Find where the given text appears and provide that cell's center as [X, Y] coordinate. 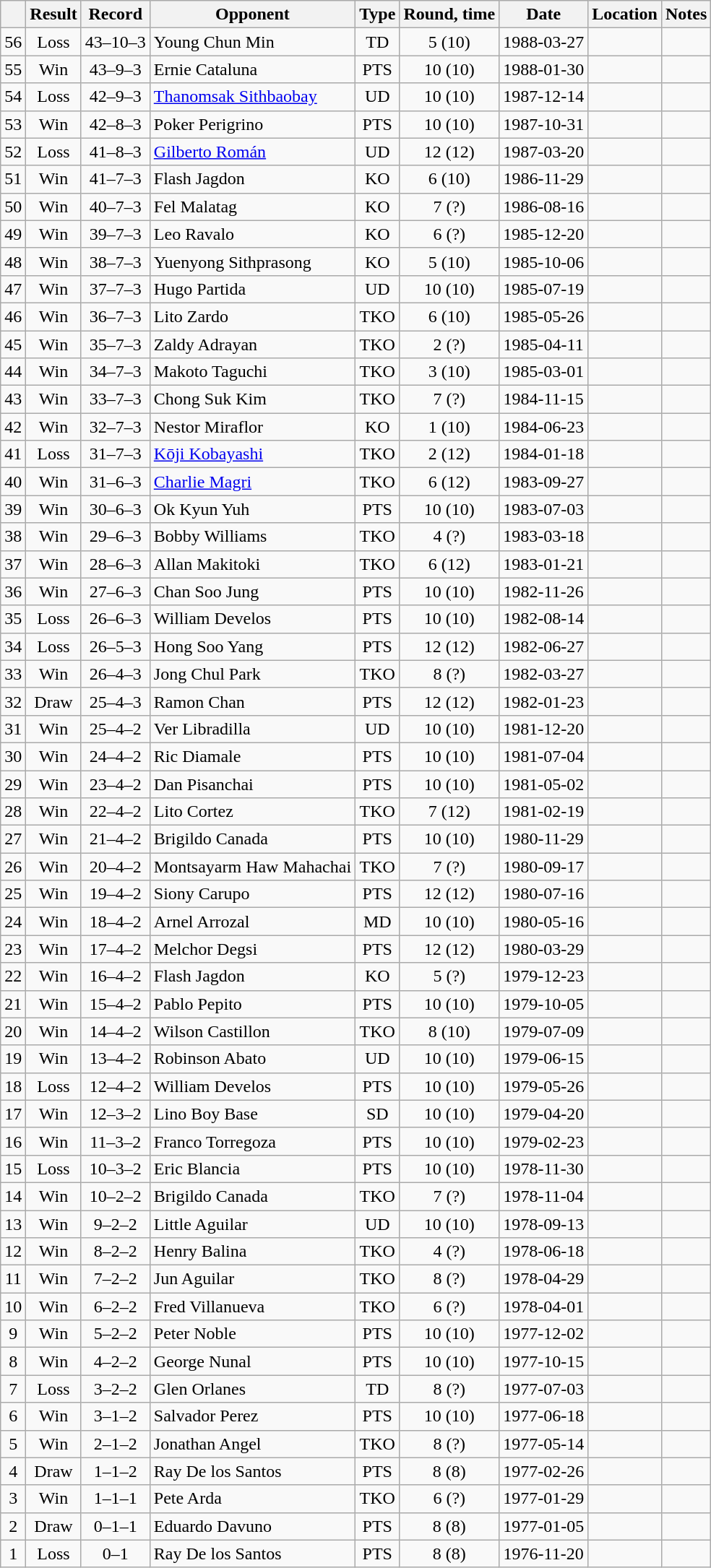
30–6–3 [116, 509]
44 [13, 372]
9 [13, 1334]
1985-04-11 [543, 345]
1978-06-18 [543, 1252]
1981-05-02 [543, 784]
17 [13, 1114]
1986-11-29 [543, 179]
7 (12) [449, 812]
32–7–3 [116, 427]
11 [13, 1279]
Record [116, 14]
48 [13, 261]
52 [13, 152]
24–4–2 [116, 756]
25–4–3 [116, 701]
20–4–2 [116, 867]
36–7–3 [116, 316]
1978-04-29 [543, 1279]
31–7–3 [116, 454]
Zaldy Adrayan [252, 345]
43–10–3 [116, 42]
Gilberto Román [252, 152]
29–6–3 [116, 537]
6–2–2 [116, 1307]
Franco Torregoza [252, 1141]
1980-03-29 [543, 949]
21–4–2 [116, 839]
1979-06-15 [543, 1059]
40–7–3 [116, 207]
2 [13, 1526]
27 [13, 839]
39 [13, 509]
13 [13, 1224]
19–4–2 [116, 894]
40 [13, 482]
43–9–3 [116, 69]
MD [377, 922]
1977-10-15 [543, 1361]
1979-10-05 [543, 1004]
14–4–2 [116, 1031]
1983-01-21 [543, 564]
1977-02-26 [543, 1471]
Ric Diamale [252, 756]
31 [13, 729]
1985-05-26 [543, 316]
43 [13, 399]
Lito Zardo [252, 316]
18 [13, 1086]
Dan Pisanchai [252, 784]
10 [13, 1307]
1988-03-27 [543, 42]
55 [13, 69]
Peter Noble [252, 1334]
17–4–2 [116, 949]
22 [13, 976]
34 [13, 646]
1 [13, 1554]
Jun Aguilar [252, 1279]
Little Aguilar [252, 1224]
Eduardo Davuno [252, 1526]
10–2–2 [116, 1196]
Wilson Castillon [252, 1031]
1977-01-05 [543, 1526]
20 [13, 1031]
1979-02-23 [543, 1141]
1980-09-17 [543, 867]
Allan Makitoki [252, 564]
Siony Carupo [252, 894]
Ok Kyun Yuh [252, 509]
Nestor Miraflor [252, 427]
46 [13, 316]
53 [13, 124]
0–1 [116, 1554]
Arnel Arrozal [252, 922]
0–1–1 [116, 1526]
Hugo Partida [252, 289]
19 [13, 1059]
1–1–1 [116, 1499]
Ver Libradilla [252, 729]
Salvador Perez [252, 1416]
32 [13, 701]
Fred Villanueva [252, 1307]
4 [13, 1471]
26–6–3 [116, 619]
38 [13, 537]
1977-12-02 [543, 1334]
1982-11-26 [543, 592]
Location [625, 14]
1983-07-03 [543, 509]
1988-01-30 [543, 69]
1978-04-01 [543, 1307]
1985-07-19 [543, 289]
1980-05-16 [543, 922]
1977-07-03 [543, 1389]
1976-11-20 [543, 1554]
22–4–2 [116, 812]
16–4–2 [116, 976]
7–2–2 [116, 1279]
12 [13, 1252]
4–2–2 [116, 1361]
Henry Balina [252, 1252]
Montsayarm Haw Mahachai [252, 867]
5 [13, 1444]
Yuenyong Sithprasong [252, 261]
Melchor Degsi [252, 949]
26 [13, 867]
36 [13, 592]
56 [13, 42]
1979-07-09 [543, 1031]
1982-03-27 [543, 674]
Notes [686, 14]
8–2–2 [116, 1252]
1985-03-01 [543, 372]
7 [13, 1389]
1 (10) [449, 427]
3 (10) [449, 372]
5–2–2 [116, 1334]
Pete Arda [252, 1499]
3–1–2 [116, 1416]
Hong Soo Yang [252, 646]
3 [13, 1499]
1980-11-29 [543, 839]
16 [13, 1141]
37 [13, 564]
23–4–2 [116, 784]
15–4–2 [116, 1004]
8 (10) [449, 1031]
Date [543, 14]
1978-11-30 [543, 1169]
11–3–2 [116, 1141]
45 [13, 345]
6 [13, 1416]
1981-12-20 [543, 729]
30 [13, 756]
Pablo Pepito [252, 1004]
1984-11-15 [543, 399]
42 [13, 427]
34–7–3 [116, 372]
18–4–2 [116, 922]
12–4–2 [116, 1086]
38–7–3 [116, 261]
1977-01-29 [543, 1499]
Robinson Abato [252, 1059]
1985-12-20 [543, 234]
9–2–2 [116, 1224]
Ramon Chan [252, 701]
Poker Perigrino [252, 124]
1979-05-26 [543, 1086]
24 [13, 922]
Glen Orlanes [252, 1389]
Makoto Taguchi [252, 372]
Bobby Williams [252, 537]
1987-12-14 [543, 97]
1978-11-04 [543, 1196]
Ernie Cataluna [252, 69]
Chong Suk Kim [252, 399]
25 [13, 894]
23 [13, 949]
1981-02-19 [543, 812]
1983-03-18 [543, 537]
49 [13, 234]
10–3–2 [116, 1169]
50 [13, 207]
29 [13, 784]
1982-08-14 [543, 619]
31–6–3 [116, 482]
1979-12-23 [543, 976]
26–5–3 [116, 646]
47 [13, 289]
41–7–3 [116, 179]
Opponent [252, 14]
1984-01-18 [543, 454]
26–4–3 [116, 674]
Kōji Kobayashi [252, 454]
1982-06-27 [543, 646]
Charlie Magri [252, 482]
2 (?) [449, 345]
Round, time [449, 14]
37–7–3 [116, 289]
1–1–2 [116, 1471]
3–2–2 [116, 1389]
1982-01-23 [543, 701]
Fel Malatag [252, 207]
51 [13, 179]
42–9–3 [116, 97]
15 [13, 1169]
8 [13, 1361]
28–6–3 [116, 564]
1987-10-31 [543, 124]
1987-03-20 [543, 152]
1983-09-27 [543, 482]
SD [377, 1114]
39–7–3 [116, 234]
2–1–2 [116, 1444]
41 [13, 454]
Lino Boy Base [252, 1114]
Lito Cortez [252, 812]
2 (12) [449, 454]
1980-07-16 [543, 894]
Result [53, 14]
Young Chun Min [252, 42]
1986-08-16 [543, 207]
Jong Chul Park [252, 674]
George Nunal [252, 1361]
21 [13, 1004]
33 [13, 674]
1978-09-13 [543, 1224]
Eric Blancia [252, 1169]
Thanomsak Sithbaobay [252, 97]
27–6–3 [116, 592]
Chan Soo Jung [252, 592]
41–8–3 [116, 152]
13–4–2 [116, 1059]
35–7–3 [116, 345]
33–7–3 [116, 399]
1985-10-06 [543, 261]
Jonathan Angel [252, 1444]
Leo Ravalo [252, 234]
1981-07-04 [543, 756]
12–3–2 [116, 1114]
1984-06-23 [543, 427]
1977-06-18 [543, 1416]
1977-05-14 [543, 1444]
35 [13, 619]
14 [13, 1196]
1979-04-20 [543, 1114]
54 [13, 97]
Type [377, 14]
42–8–3 [116, 124]
5 (?) [449, 976]
28 [13, 812]
25–4–2 [116, 729]
